Extract the (x, y) coordinate from the center of the cell holding the provided text.  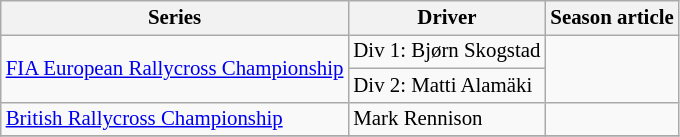
Season article (612, 18)
Mark Rennison (446, 119)
Div 1: Bjørn Skogstad (446, 51)
Series (175, 18)
British Rallycross Championship (175, 119)
Driver (446, 18)
Div 2: Matti Alamäki (446, 85)
FIA European Rallycross Championship (175, 68)
